Determine the [X, Y] coordinate at the center of the cell enclosing the given text.  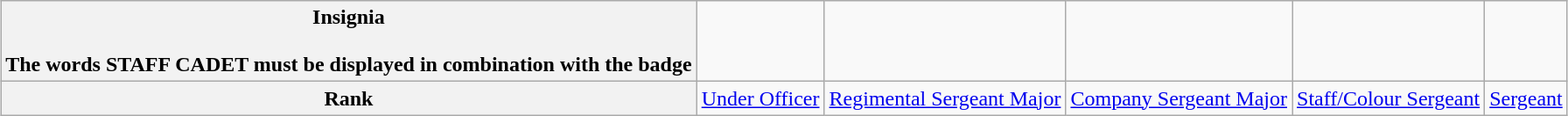
Sergeant [1526, 98]
InsigniaThe words STAFF CADET must be displayed in combination with the badge [348, 41]
Staff/Colour Sergeant [1389, 98]
Company Sergeant Major [1179, 98]
Rank [348, 98]
Under Officer [760, 98]
Regimental Sergeant Major [945, 98]
